Detect which cell encompasses the target text, then output its (X, Y) center coordinate. 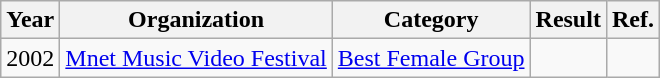
Ref. (632, 20)
Mnet Music Video Festival (196, 58)
2002 (30, 58)
Year (30, 20)
Result (568, 20)
Category (431, 20)
Best Female Group (431, 58)
Organization (196, 20)
